Search for the cell housing the specified text and yield its [X, Y] center coordinate. 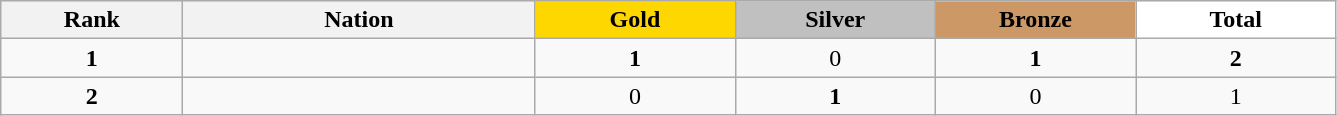
Nation [359, 20]
Silver [835, 20]
Gold [635, 20]
Rank [92, 20]
Total [1236, 20]
Bronze [1035, 20]
